Pinpoint the cell where the given text exists, returning its [X, Y] midpoint coordinate. 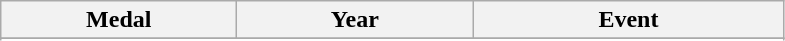
Medal [119, 20]
Year [355, 20]
Event [628, 20]
